Find where the given text appears and provide that cell's center as (X, Y) coordinate. 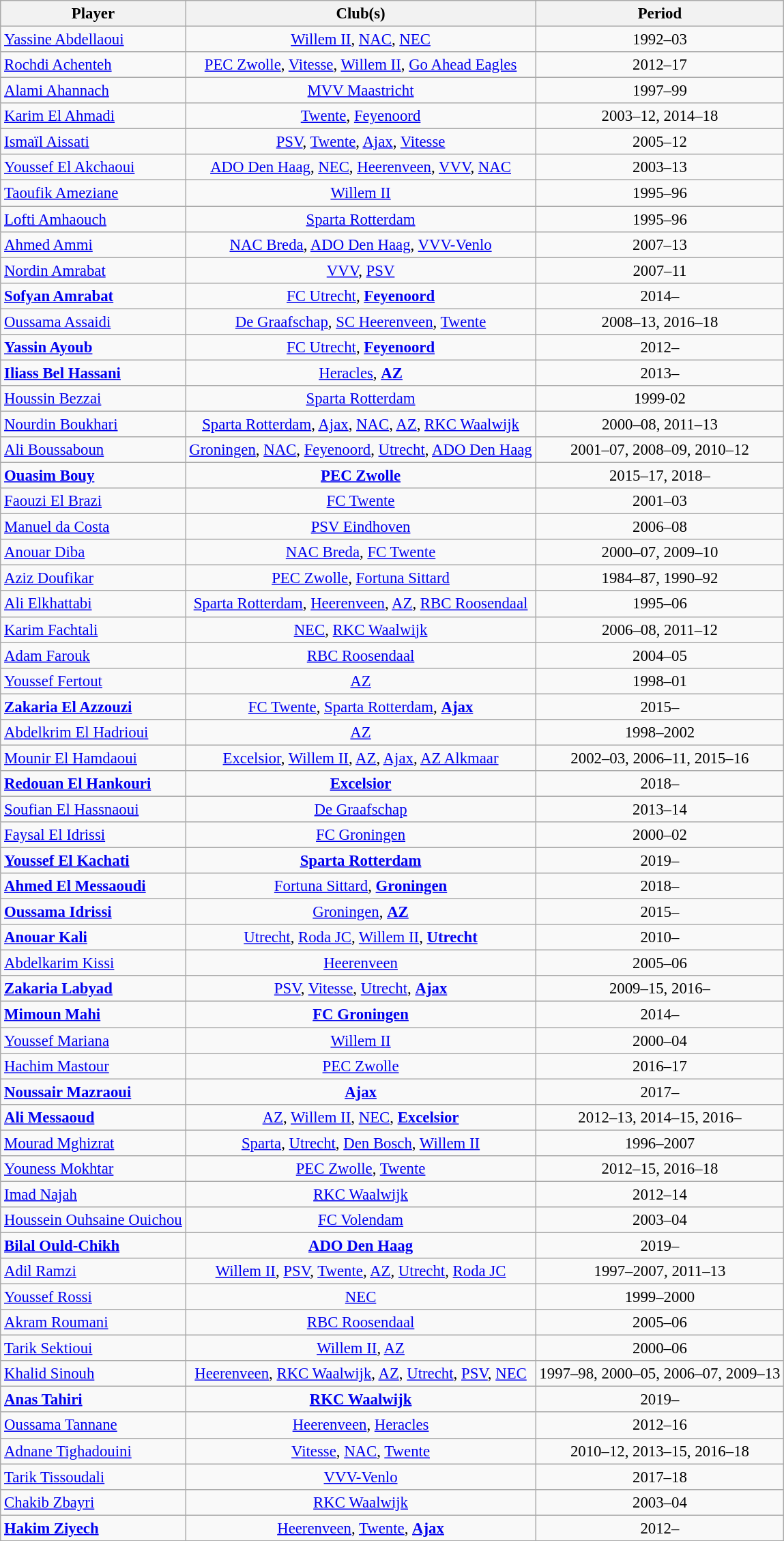
Soufian El Hassnaoui (93, 809)
PEC Zwolle, Vitesse, Willem II, Go Ahead Eagles (360, 65)
Mimoun Mahi (93, 1015)
ADO Den Haag, NEC, Heerenveen, VVV, NAC (360, 167)
NAC Breda, FC Twente (360, 552)
ADO Den Haag (360, 1245)
2006–08 (660, 527)
Mounir El Hamdaoui (93, 758)
Lofti Amhaouch (93, 219)
2015–17, 2018– (660, 476)
2003–13 (660, 167)
VVV, PSV (360, 270)
Excelsior (360, 784)
Noussair Mazraoui (93, 1092)
Heerenveen, RKC Waalwijk, AZ, Utrecht, PSV, NEC (360, 1374)
NEC, RKC Waalwijk (360, 630)
2005–12 (660, 142)
Bilal Ould-Chikh (93, 1245)
Sparta, Utrecht, Den Bosch, Willem II (360, 1143)
Tarik Tissoudali (93, 1477)
Anouar Kali (93, 937)
Yassine Abdellaoui (93, 40)
NEC (360, 1297)
2006–08, 2011–12 (660, 630)
NAC Breda, ADO Den Haag, VVV-Venlo (360, 244)
Taoufik Ameziane (93, 193)
Aziz Doufikar (93, 578)
Ali Elkhattabi (93, 604)
1997–2007, 2011–13 (660, 1271)
Willem II, PSV, Twente, AZ, Utrecht, Roda JC (360, 1271)
Youssef Mariana (93, 1041)
Nordin Amrabat (93, 270)
FC Twente (360, 501)
1995–06 (660, 604)
Anouar Diba (93, 552)
Sparta Rotterdam, Heerenveen, AZ, RBC Roosendaal (360, 604)
2012–17 (660, 65)
Nourdin Boukhari (93, 424)
Youssef El Akchaoui (93, 167)
2010– (660, 937)
FC Volendam (360, 1220)
2003–12, 2014–18 (660, 116)
Heerenveen, Heracles (360, 1426)
Youssef El Kachati (93, 861)
2012–15, 2016–18 (660, 1169)
Redouan El Hankouri (93, 784)
Karim Fachtali (93, 630)
Adnane Tighadouini (93, 1451)
Manuel da Costa (93, 527)
Imad Najah (93, 1194)
PSV, Twente, Ajax, Vitesse (360, 142)
Oussama Idrissi (93, 912)
1999-02 (660, 399)
Heerenveen, Twente, Ajax (360, 1528)
1997–98, 2000–05, 2006–07, 2009–13 (660, 1374)
Oussama Tannane (93, 1426)
Akram Roumani (93, 1323)
Sparta Rotterdam, Ajax, NAC, AZ, RKC Waalwijk (360, 424)
2001–07, 2008–09, 2010–12 (660, 450)
2000–08, 2011–13 (660, 424)
Karim El Ahmadi (93, 116)
Tarik Sektioui (93, 1348)
Vitesse, NAC, Twente (360, 1451)
PSV, Vitesse, Utrecht, Ajax (360, 989)
Yassin Ayoub (93, 348)
Anas Tahiri (93, 1400)
Houssein Ouhsaine Ouichou (93, 1220)
Adam Farouk (93, 655)
VVV-Venlo (360, 1477)
2012–14 (660, 1194)
2004–05 (660, 655)
PEC Zwolle, Twente (360, 1169)
Hachim Mastour (93, 1066)
Houssin Bezzai (93, 399)
Utrecht, Roda JC, Willem II, Utrecht (360, 937)
2002–03, 2006–11, 2015–16 (660, 758)
Fortuna Sittard, Groningen (360, 886)
Abdelkarim Kissi (93, 963)
MVV Maastricht (360, 91)
Khalid Sinouh (93, 1374)
Period (660, 14)
2007–11 (660, 270)
Oussama Assaidi (93, 322)
Ahmed Ammi (93, 244)
Adil Ramzi (93, 1271)
Willem II, NAC, NEC (360, 40)
FC Twente, Sparta Rotterdam, Ajax (360, 707)
2013–14 (660, 809)
Faysal El Idrissi (93, 835)
1992–03 (660, 40)
Ahmed El Messaoudi (93, 886)
Groningen, NAC, Feyenoord, Utrecht, ADO Den Haag (360, 450)
Ali Messaoud (93, 1117)
Alami Ahannach (93, 91)
Club(s) (360, 14)
2010–12, 2013–15, 2016–18 (660, 1451)
2013– (660, 373)
Zakaria Labyad (93, 989)
2001–03 (660, 501)
Chakib Zbayri (93, 1502)
De Graafschap, SC Heerenveen, Twente (360, 322)
PSV Eindhoven (360, 527)
Hakim Ziyech (93, 1528)
Ajax (360, 1092)
Iliass Bel Hassani (93, 373)
2016–17 (660, 1066)
1997–99 (660, 91)
Zakaria El Azzouzi (93, 707)
Groningen, AZ (360, 912)
AZ, Willem II, NEC, Excelsior (360, 1117)
2012–13, 2014–15, 2016– (660, 1117)
2008–13, 2016–18 (660, 322)
De Graafschap (360, 809)
2000–07, 2009–10 (660, 552)
Abdelkrim El Hadrioui (93, 733)
2012–16 (660, 1426)
Mourad Mghizrat (93, 1143)
PEC Zwolle, Fortuna Sittard (360, 578)
2000–02 (660, 835)
Faouzi El Brazi (93, 501)
Youssef Rossi (93, 1297)
2017– (660, 1092)
2017–18 (660, 1477)
Willem II, AZ (360, 1348)
Ali Boussaboun (93, 450)
Excelsior, Willem II, AZ, Ajax, AZ Alkmaar (360, 758)
2007–13 (660, 244)
1998–01 (660, 681)
Ouasim Bouy (93, 476)
Youssef Fertout (93, 681)
2009–15, 2016– (660, 989)
1984–87, 1990–92 (660, 578)
1999–2000 (660, 1297)
Sofyan Amrabat (93, 296)
2000–06 (660, 1348)
Heracles, AZ (360, 373)
2000–04 (660, 1041)
1998–2002 (660, 733)
Heerenveen (360, 963)
Rochdi Achenteh (93, 65)
Ismaïl Aissati (93, 142)
Twente, Feyenoord (360, 116)
Youness Mokhtar (93, 1169)
1996–2007 (660, 1143)
Player (93, 14)
